Output the [x, y] coordinate of the center of the cell containing the given text.  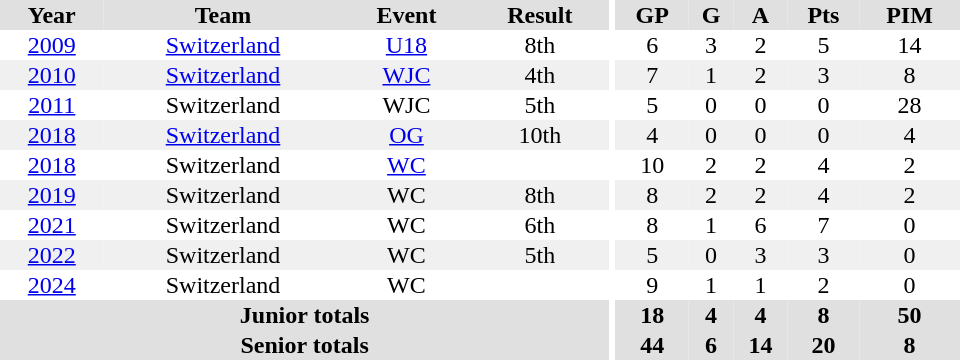
Team [224, 15]
GP [652, 15]
2022 [52, 255]
50 [910, 315]
2021 [52, 225]
PIM [910, 15]
4th [540, 75]
Junior totals [304, 315]
2011 [52, 105]
20 [824, 345]
G [711, 15]
Pts [824, 15]
44 [652, 345]
OG [406, 135]
10 [652, 165]
Senior totals [304, 345]
18 [652, 315]
U18 [406, 45]
Event [406, 15]
28 [910, 105]
2009 [52, 45]
A [760, 15]
2019 [52, 195]
9 [652, 285]
2024 [52, 285]
Result [540, 15]
10th [540, 135]
2010 [52, 75]
Year [52, 15]
6th [540, 225]
